Determine the (x, y) coordinate at the center of the cell enclosing the given text.  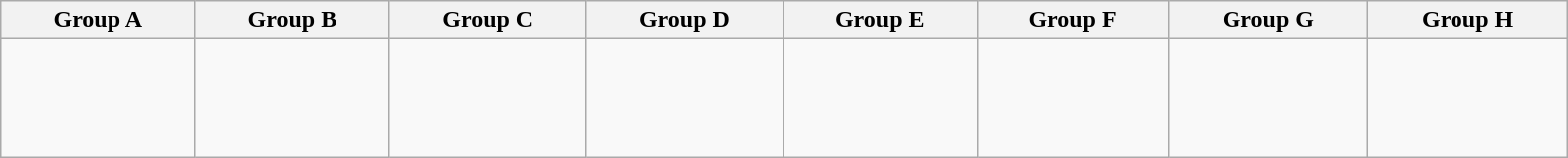
Group H (1467, 20)
Group A (98, 20)
Group B (293, 20)
Group F (1072, 20)
Group E (880, 20)
Group D (685, 20)
Group G (1268, 20)
Group C (488, 20)
